Identify which cell holds the provided text, then report its [X, Y] central coordinate. 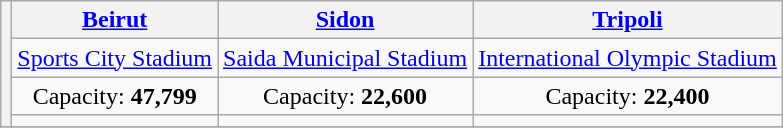
Capacity: 22,400 [628, 96]
Capacity: 22,600 [346, 96]
International Olympic Stadium [628, 58]
Sidon [346, 20]
Capacity: 47,799 [115, 96]
Saida Municipal Stadium [346, 58]
Beirut [115, 20]
Tripoli [628, 20]
Sports City Stadium [115, 58]
